Find where the given text appears and provide that cell's center as [x, y] coordinate. 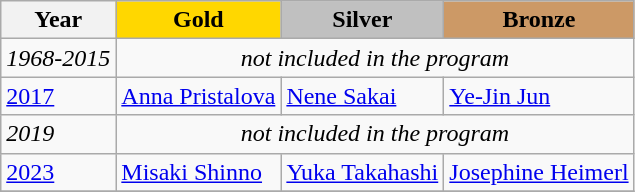
Josephine Heimerl [539, 172]
Nene Sakai [362, 96]
Misaki Shinno [198, 172]
Year [58, 20]
Gold [198, 20]
Ye-Jin Jun [539, 96]
2019 [58, 134]
Anna Pristalova [198, 96]
2017 [58, 96]
1968-2015 [58, 58]
Bronze [539, 20]
Yuka Takahashi [362, 172]
2023 [58, 172]
Silver [362, 20]
